Capture the cell that displays the provided text and extract its [x, y] central coordinate. 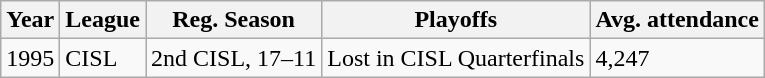
Avg. attendance [678, 20]
Playoffs [456, 20]
2nd CISL, 17–11 [234, 58]
League [103, 20]
Reg. Season [234, 20]
Year [30, 20]
CISL [103, 58]
Lost in CISL Quarterfinals [456, 58]
4,247 [678, 58]
1995 [30, 58]
